Pinpoint the cell where the given text exists, returning its [x, y] midpoint coordinate. 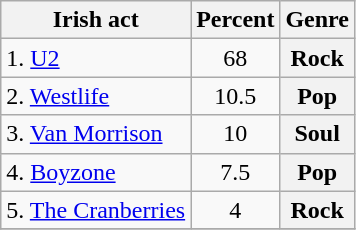
5. The Cranberries [96, 210]
10.5 [236, 96]
7.5 [236, 172]
Irish act [96, 20]
Soul [318, 134]
10 [236, 134]
68 [236, 58]
3. Van Morrison [96, 134]
Percent [236, 20]
2. Westlife [96, 96]
1. U2 [96, 58]
4 [236, 210]
4. Boyzone [96, 172]
Genre [318, 20]
